Search for the cell housing the specified text and yield its [x, y] center coordinate. 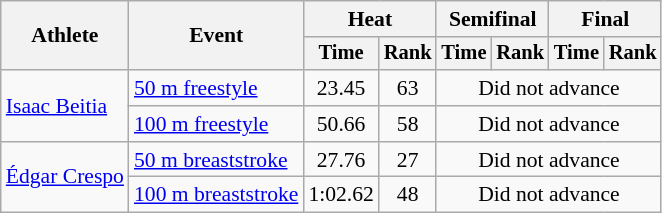
Isaac Beitia [65, 106]
27.76 [340, 160]
100 m breaststroke [216, 195]
63 [408, 88]
23.45 [340, 88]
100 m freestyle [216, 124]
Heat [370, 19]
58 [408, 124]
27 [408, 160]
50 m freestyle [216, 88]
1:02.62 [340, 195]
Athlete [65, 36]
48 [408, 195]
Event [216, 36]
50.66 [340, 124]
50 m breaststroke [216, 160]
Final [605, 19]
Semifinal [492, 19]
Édgar Crespo [65, 178]
